Find where the given text appears and provide that cell's center as [X, Y] coordinate. 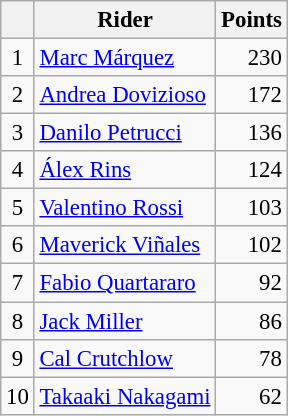
6 [18, 245]
Maverick Viñales [125, 245]
Álex Rins [125, 170]
3 [18, 133]
Valentino Rossi [125, 208]
7 [18, 283]
62 [252, 396]
5 [18, 208]
1 [18, 58]
Cal Crutchlow [125, 358]
230 [252, 58]
Takaaki Nakagami [125, 396]
Marc Márquez [125, 58]
Jack Miller [125, 321]
92 [252, 283]
86 [252, 321]
10 [18, 396]
78 [252, 358]
124 [252, 170]
Danilo Petrucci [125, 133]
Rider [125, 20]
Points [252, 20]
103 [252, 208]
2 [18, 95]
Andrea Dovizioso [125, 95]
4 [18, 170]
9 [18, 358]
8 [18, 321]
136 [252, 133]
172 [252, 95]
Fabio Quartararo [125, 283]
102 [252, 245]
